Scan for the cell matching the given text and deliver its [x, y] coordinate at center. 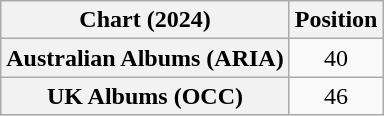
Chart (2024) [145, 20]
Australian Albums (ARIA) [145, 58]
46 [336, 96]
UK Albums (OCC) [145, 96]
40 [336, 58]
Position [336, 20]
